Locate the cell with the specified text and output its [x, y] center coordinate. 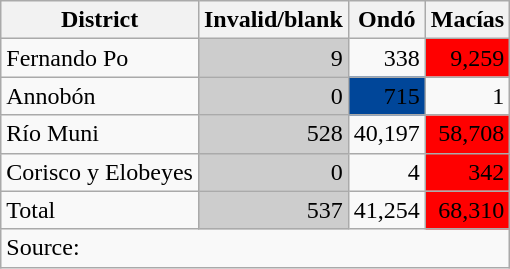
68,310 [467, 210]
40,197 [386, 134]
Macías [467, 20]
537 [273, 210]
715 [386, 96]
Total [100, 210]
District [100, 20]
Annobón [100, 96]
1 [467, 96]
342 [467, 172]
Invalid/blank [273, 20]
Fernando Po [100, 58]
Río Muni [100, 134]
338 [386, 58]
Source: [256, 248]
9,259 [467, 58]
41,254 [386, 210]
4 [386, 172]
Corisco y Elobeyes [100, 172]
9 [273, 58]
Ondó [386, 20]
528 [273, 134]
58,708 [467, 134]
